Detect which cell encompasses the target text, then output its (x, y) center coordinate. 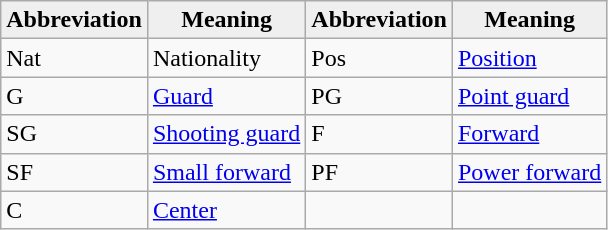
Power forward (529, 172)
G (74, 96)
Guard (226, 96)
Nat (74, 58)
PF (380, 172)
Position (529, 58)
SG (74, 134)
Small forward (226, 172)
Shooting guard (226, 134)
C (74, 210)
Pos (380, 58)
Point guard (529, 96)
SF (74, 172)
F (380, 134)
PG (380, 96)
Forward (529, 134)
Nationality (226, 58)
Center (226, 210)
